Provide the (X, Y) coordinate of the cell's center where the given text is located.  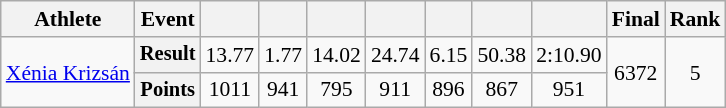
Xénia Krizsán (68, 72)
867 (502, 90)
6372 (636, 72)
1.77 (283, 55)
50.38 (502, 55)
14.02 (336, 55)
896 (449, 90)
Final (636, 19)
6.15 (449, 55)
24.74 (396, 55)
1011 (230, 90)
Event (168, 19)
941 (283, 90)
5 (696, 72)
13.77 (230, 55)
Athlete (68, 19)
Result (168, 55)
2:10.90 (568, 55)
Points (168, 90)
Rank (696, 19)
911 (396, 90)
795 (336, 90)
951 (568, 90)
